Output the [x, y] coordinate of the center of the cell containing the given text.  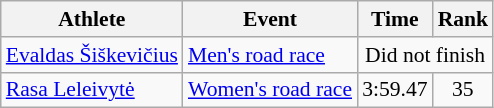
3:59.47 [394, 90]
Athlete [92, 19]
Time [394, 19]
Evaldas Šiškevičius [92, 55]
Did not finish [425, 55]
Women's road race [270, 90]
Rank [464, 19]
Men's road race [270, 55]
35 [464, 90]
Rasa Leleivytė [92, 90]
Event [270, 19]
